Return the (X, Y) coordinate for the center point of the cell that contains the specified text.  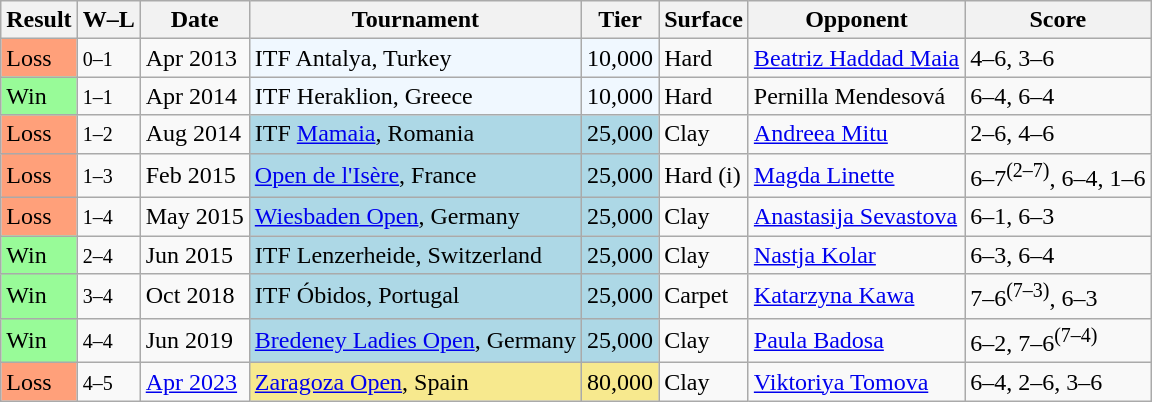
Beatriz Haddad Maia (856, 58)
Tier (620, 20)
1–4 (108, 217)
Aug 2014 (194, 134)
Result (39, 20)
Nastja Kolar (856, 255)
4–5 (108, 382)
Score (1058, 20)
Oct 2018 (194, 296)
Zaragoza Open, Spain (415, 382)
Hard (i) (704, 176)
Carpet (704, 296)
80,000 (620, 382)
ITF Heraklion, Greece (415, 96)
1–2 (108, 134)
ITF Lenzerheide, Switzerland (415, 255)
6–4, 6–4 (1058, 96)
Magda Linette (856, 176)
Date (194, 20)
1–1 (108, 96)
Surface (704, 20)
May 2015 (194, 217)
Viktoriya Tomova (856, 382)
Apr 2014 (194, 96)
Apr 2023 (194, 382)
Katarzyna Kawa (856, 296)
ITF Óbidos, Portugal (415, 296)
Anastasija Sevastova (856, 217)
7–6(7–3), 6–3 (1058, 296)
1–3 (108, 176)
Open de l'Isère, France (415, 176)
Jun 2015 (194, 255)
2–4 (108, 255)
6–3, 6–4 (1058, 255)
4–6, 3–6 (1058, 58)
Apr 2013 (194, 58)
2–6, 4–6 (1058, 134)
6–1, 6–3 (1058, 217)
Pernilla Mendesová (856, 96)
Jun 2019 (194, 340)
Tournament (415, 20)
ITF Antalya, Turkey (415, 58)
3–4 (108, 296)
Andreea Mitu (856, 134)
0–1 (108, 58)
Wiesbaden Open, Germany (415, 217)
Opponent (856, 20)
Feb 2015 (194, 176)
W–L (108, 20)
6–4, 2–6, 3–6 (1058, 382)
6–7(2–7), 6–4, 1–6 (1058, 176)
Paula Badosa (856, 340)
Bredeney Ladies Open, Germany (415, 340)
6–2, 7–6(7–4) (1058, 340)
4–4 (108, 340)
ITF Mamaia, Romania (415, 134)
